Provide the (x, y) coordinate of the cell's center where the given text is located.  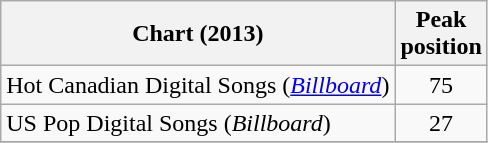
27 (441, 123)
Peak position (441, 34)
Hot Canadian Digital Songs (Billboard) (198, 85)
Chart (2013) (198, 34)
US Pop Digital Songs (Billboard) (198, 123)
75 (441, 85)
